Locate the cell with the specified text and output its (X, Y) center coordinate. 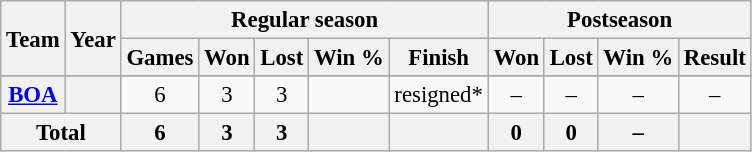
Result (714, 58)
Total (61, 133)
Games (160, 58)
Team (33, 38)
Year (93, 38)
BOA (33, 95)
Regular season (304, 20)
Postseason (620, 20)
Finish (438, 58)
resigned* (438, 95)
